Pinpoint the cell where the given text exists, returning its (x, y) midpoint coordinate. 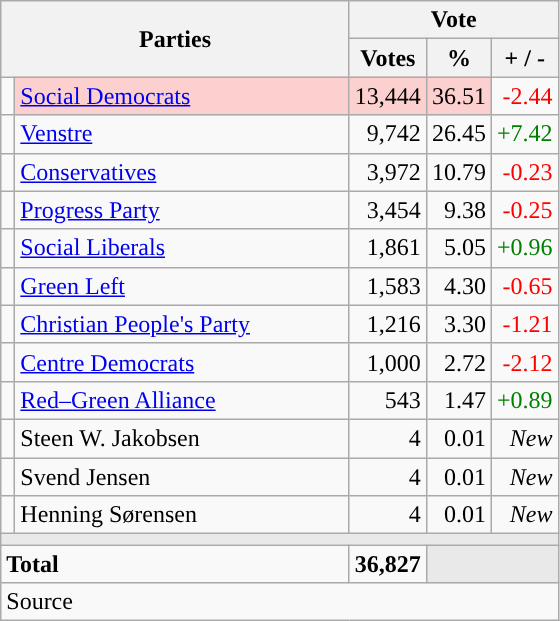
2.72 (458, 362)
3,972 (388, 172)
9.38 (458, 210)
+7.42 (524, 134)
1.47 (458, 400)
13,444 (388, 96)
Green Left (182, 286)
-1.21 (524, 324)
Venstre (182, 134)
Centre Democrats (182, 362)
10.79 (458, 172)
543 (388, 400)
26.45 (458, 134)
Henning Sørensen (182, 515)
-2.12 (524, 362)
+ / - (524, 58)
Christian People's Party (182, 324)
Social Liberals (182, 248)
-0.25 (524, 210)
Steen W. Jakobsen (182, 438)
36,827 (388, 564)
-0.65 (524, 286)
Red–Green Alliance (182, 400)
5.05 (458, 248)
3.30 (458, 324)
% (458, 58)
-2.44 (524, 96)
3,454 (388, 210)
+0.89 (524, 400)
1,583 (388, 286)
Source (280, 602)
+0.96 (524, 248)
Progress Party (182, 210)
Votes (388, 58)
Social Democrats (182, 96)
9,742 (388, 134)
Svend Jensen (182, 477)
Parties (176, 39)
1,000 (388, 362)
Vote (454, 20)
1,861 (388, 248)
-0.23 (524, 172)
Conservatives (182, 172)
4.30 (458, 286)
36.51 (458, 96)
1,216 (388, 324)
Total (176, 564)
